Search for the cell housing the specified text and yield its [x, y] center coordinate. 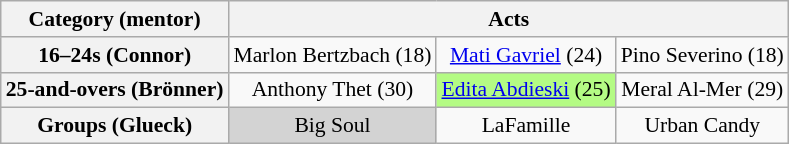
LaFamille [526, 126]
Edita Abdieski (25) [526, 90]
Groups (Glueck) [115, 126]
25-and-overs (Brönner) [115, 90]
Acts [509, 19]
Mati Gavriel (24) [526, 55]
Anthony Thet (30) [333, 90]
Urban Candy [702, 126]
16–24s (Connor) [115, 55]
Big Soul [333, 126]
Marlon Bertzbach (18) [333, 55]
Meral Al-Mer (29) [702, 90]
Pino Severino (18) [702, 55]
Category (mentor) [115, 19]
